Locate the cell with the specified text and output its (x, y) center coordinate. 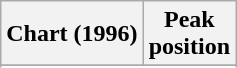
Peak position (189, 34)
Chart (1996) (72, 34)
